Search for the cell housing the specified text and yield its [X, Y] center coordinate. 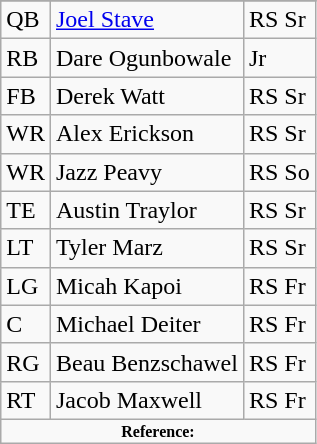
Jacob Maxwell [146, 400]
C [26, 324]
Michael Deiter [146, 324]
FB [26, 96]
LG [26, 286]
Joel Stave [146, 20]
Beau Benzschawel [146, 362]
Jazz Peavy [146, 172]
RG [26, 362]
Alex Erickson [146, 134]
RB [26, 58]
Austin Traylor [146, 210]
Tyler Marz [146, 248]
QB [26, 20]
Derek Watt [146, 96]
RS So [279, 172]
RT [26, 400]
LT [26, 248]
Reference: [158, 431]
Micah Kapoi [146, 286]
TE [26, 210]
Dare Ogunbowale [146, 58]
Jr [279, 58]
